Output the (X, Y) coordinate of the center of the cell containing the given text.  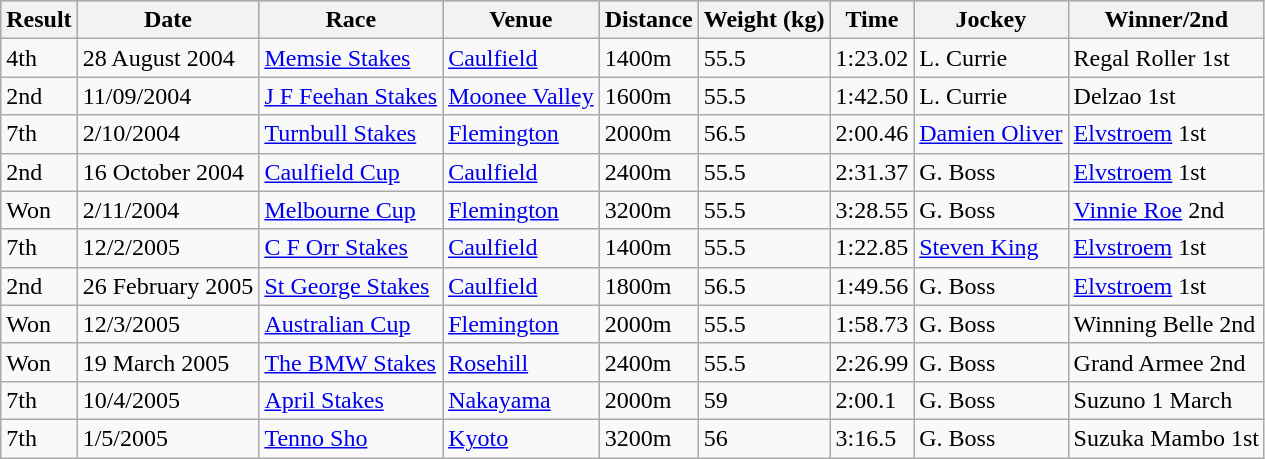
2:00.1 (872, 400)
Jockey (991, 20)
Damien Oliver (991, 134)
11/09/2004 (168, 96)
Caulfield Cup (351, 172)
April Stakes (351, 400)
Winner/2nd (1166, 20)
Suzuno 1 March (1166, 400)
1:49.56 (872, 286)
J F Feehan Stakes (351, 96)
59 (764, 400)
3:16.5 (872, 438)
Time (872, 20)
1:22.85 (872, 248)
56 (764, 438)
Distance (648, 20)
16 October 2004 (168, 172)
Suzuka Mambo 1st (1166, 438)
19 March 2005 (168, 362)
2/11/2004 (168, 210)
Regal Roller 1st (1166, 58)
Tenno Sho (351, 438)
Turnbull Stakes (351, 134)
Date (168, 20)
12/2/2005 (168, 248)
2/10/2004 (168, 134)
The BMW Stakes (351, 362)
2:26.99 (872, 362)
Grand Armee 2nd (1166, 362)
Race (351, 20)
10/4/2005 (168, 400)
Winning Belle 2nd (1166, 324)
Vinnie Roe 2nd (1166, 210)
Moonee Valley (522, 96)
1:42.50 (872, 96)
1:23.02 (872, 58)
Delzao 1st (1166, 96)
C F Orr Stakes (351, 248)
Weight (kg) (764, 20)
1/5/2005 (168, 438)
Rosehill (522, 362)
Steven King (991, 248)
Memsie Stakes (351, 58)
2:00.46 (872, 134)
3:28.55 (872, 210)
28 August 2004 (168, 58)
2:31.37 (872, 172)
1800m (648, 286)
26 February 2005 (168, 286)
St George Stakes (351, 286)
Kyoto (522, 438)
Venue (522, 20)
Result (39, 20)
1:58.73 (872, 324)
Australian Cup (351, 324)
1600m (648, 96)
Nakayama (522, 400)
Melbourne Cup (351, 210)
12/3/2005 (168, 324)
4th (39, 58)
